Return the [x, y] coordinate for the center point of the cell that contains the specified text.  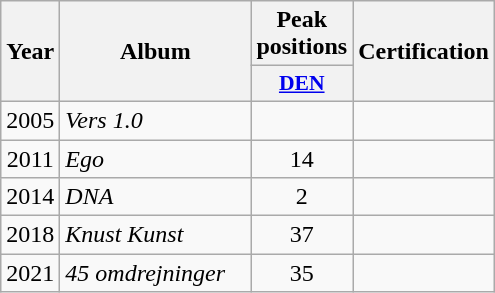
2018 [30, 235]
37 [302, 235]
2021 [30, 273]
Peak positions [302, 34]
14 [302, 159]
2011 [30, 159]
Ego [156, 159]
DEN [302, 84]
35 [302, 273]
45 omdrejninger [156, 273]
Vers 1.0 [156, 120]
2 [302, 197]
DNA [156, 197]
2005 [30, 120]
Knust Kunst [156, 235]
2014 [30, 197]
Year [30, 52]
Album [156, 52]
Certification [424, 52]
